Provide the (X, Y) coordinate of the cell's center where the given text is located.  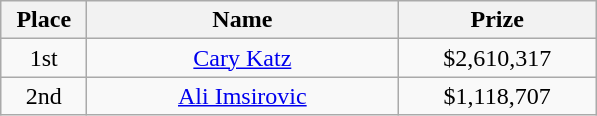
1st (44, 58)
Name (242, 20)
Cary Katz (242, 58)
$2,610,317 (498, 58)
Prize (498, 20)
2nd (44, 96)
Place (44, 20)
$1,118,707 (498, 96)
Ali Imsirovic (242, 96)
